Scan for the cell matching the given text and deliver its [X, Y] coordinate at center. 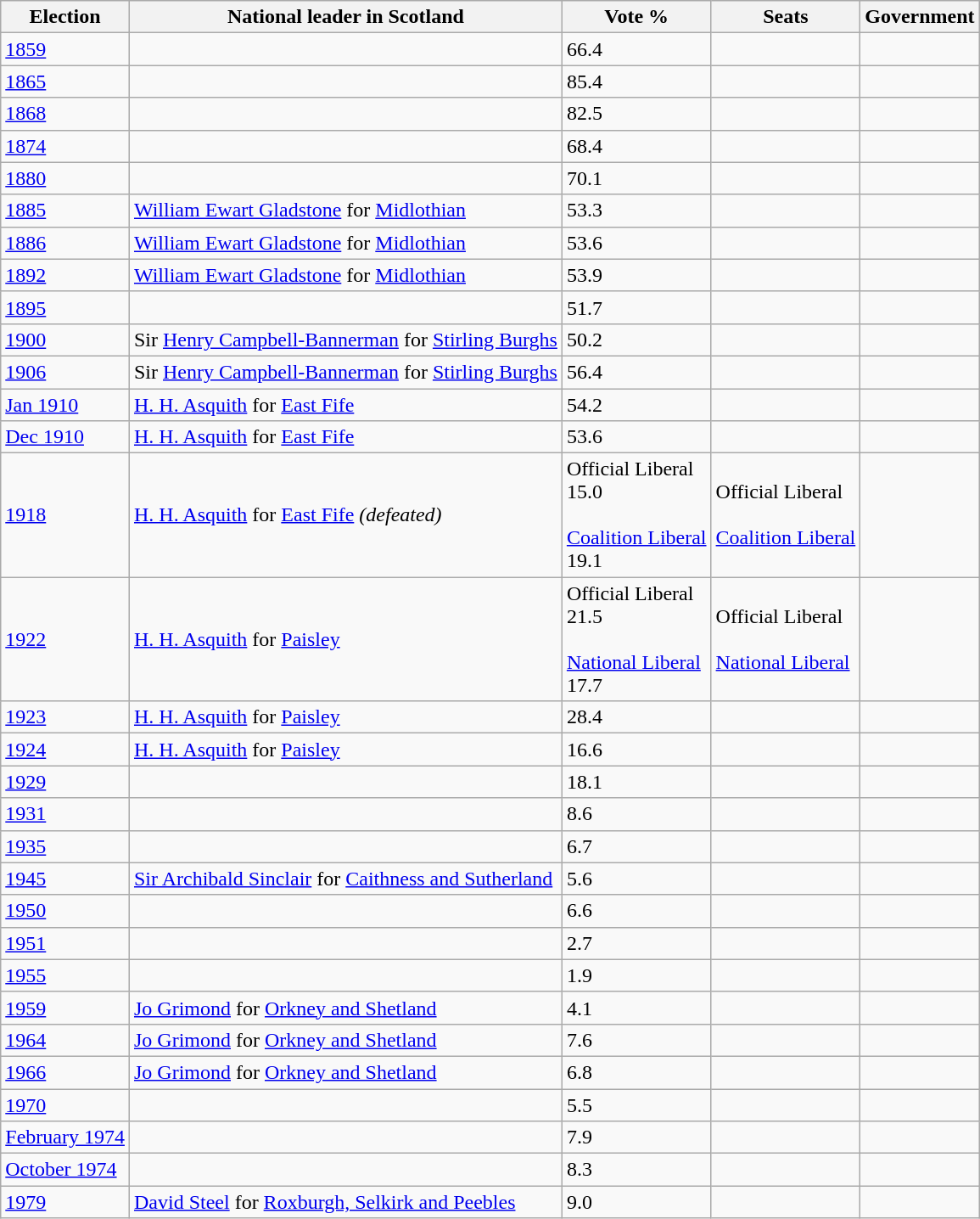
1906 [65, 372]
Seats [786, 17]
2.7 [636, 943]
H. H. Asquith for East Fife (defeated) [345, 515]
18.1 [636, 782]
56.4 [636, 372]
16.6 [636, 750]
David Steel for Roxburgh, Selkirk and Peebles [345, 1202]
1880 [65, 178]
6.6 [636, 911]
1868 [65, 114]
1924 [65, 750]
82.5 [636, 114]
Sir Archibald Sinclair for Caithness and Sutherland [345, 879]
1950 [65, 911]
1959 [65, 1008]
6.8 [636, 1072]
50.2 [636, 340]
Government [920, 17]
5.6 [636, 879]
Official Liberal15.0Coalition Liberal19.1 [636, 515]
Election [65, 17]
68.4 [636, 146]
1929 [65, 782]
1951 [65, 943]
Official Liberal21.5National Liberal17.7 [636, 639]
6.7 [636, 846]
66.4 [636, 49]
1859 [65, 49]
4.1 [636, 1008]
1964 [65, 1040]
9.0 [636, 1202]
1885 [65, 211]
Jan 1910 [65, 405]
28.4 [636, 717]
October 1974 [65, 1170]
7.9 [636, 1138]
1918 [65, 515]
53.9 [636, 275]
1935 [65, 846]
1922 [65, 639]
1886 [65, 243]
53.3 [636, 211]
1966 [65, 1072]
February 1974 [65, 1138]
Vote % [636, 17]
1900 [65, 340]
Dec 1910 [65, 437]
8.6 [636, 814]
1923 [65, 717]
70.1 [636, 178]
1895 [65, 307]
1892 [65, 275]
1955 [65, 975]
85.4 [636, 81]
1.9 [636, 975]
8.3 [636, 1170]
Official LiberalNational Liberal [786, 639]
1874 [65, 146]
1931 [65, 814]
1945 [65, 879]
1979 [65, 1202]
51.7 [636, 307]
54.2 [636, 405]
7.6 [636, 1040]
1865 [65, 81]
5.5 [636, 1104]
Official LiberalCoalition Liberal [786, 515]
National leader in Scotland [345, 17]
1970 [65, 1104]
